Output the [X, Y] coordinate of the center of the cell containing the given text.  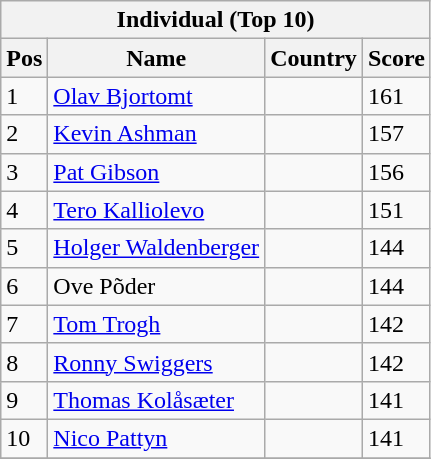
Tom Trogh [156, 324]
Country [314, 58]
Ronny Swiggers [156, 362]
Score [396, 58]
4 [24, 210]
Holger Waldenberger [156, 248]
157 [396, 134]
2 [24, 134]
Olav Bjortomt [156, 96]
Pat Gibson [156, 172]
7 [24, 324]
Individual (Top 10) [216, 20]
10 [24, 438]
Name [156, 58]
8 [24, 362]
Nico Pattyn [156, 438]
5 [24, 248]
156 [396, 172]
1 [24, 96]
6 [24, 286]
Pos [24, 58]
Ove Põder [156, 286]
151 [396, 210]
3 [24, 172]
Thomas Kolåsæter [156, 400]
Kevin Ashman [156, 134]
9 [24, 400]
161 [396, 96]
Tero Kalliolevo [156, 210]
